Return the (X, Y) coordinate for the center point of the cell that contains the specified text.  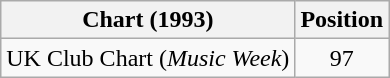
Chart (1993) (148, 20)
97 (342, 58)
UK Club Chart (Music Week) (148, 58)
Position (342, 20)
